Search for the cell housing the specified text and yield its [x, y] center coordinate. 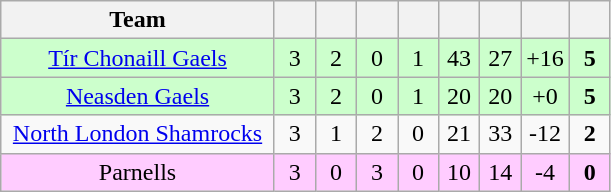
Neasden Gaels [138, 96]
21 [460, 134]
43 [460, 58]
North London Shamrocks [138, 134]
33 [500, 134]
27 [500, 58]
+16 [546, 58]
-12 [546, 134]
-4 [546, 172]
+0 [546, 96]
Tír Chonaill Gaels [138, 58]
14 [500, 172]
Team [138, 20]
10 [460, 172]
Parnells [138, 172]
